Identify which cell holds the provided text, then report its (x, y) central coordinate. 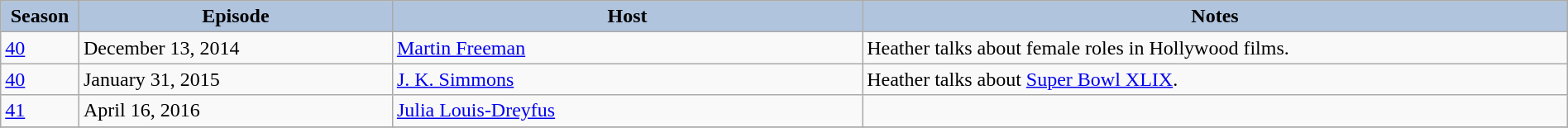
Notes (1216, 17)
Episode (235, 17)
April 16, 2016 (235, 111)
Heather talks about female roles in Hollywood films. (1216, 48)
December 13, 2014 (235, 48)
Host (627, 17)
January 31, 2015 (235, 79)
Martin Freeman (627, 48)
J. K. Simmons (627, 79)
Julia Louis-Dreyfus (627, 111)
41 (40, 111)
Season (40, 17)
Heather talks about Super Bowl XLIX. (1216, 79)
